Scan for the cell matching the given text and deliver its (X, Y) coordinate at center. 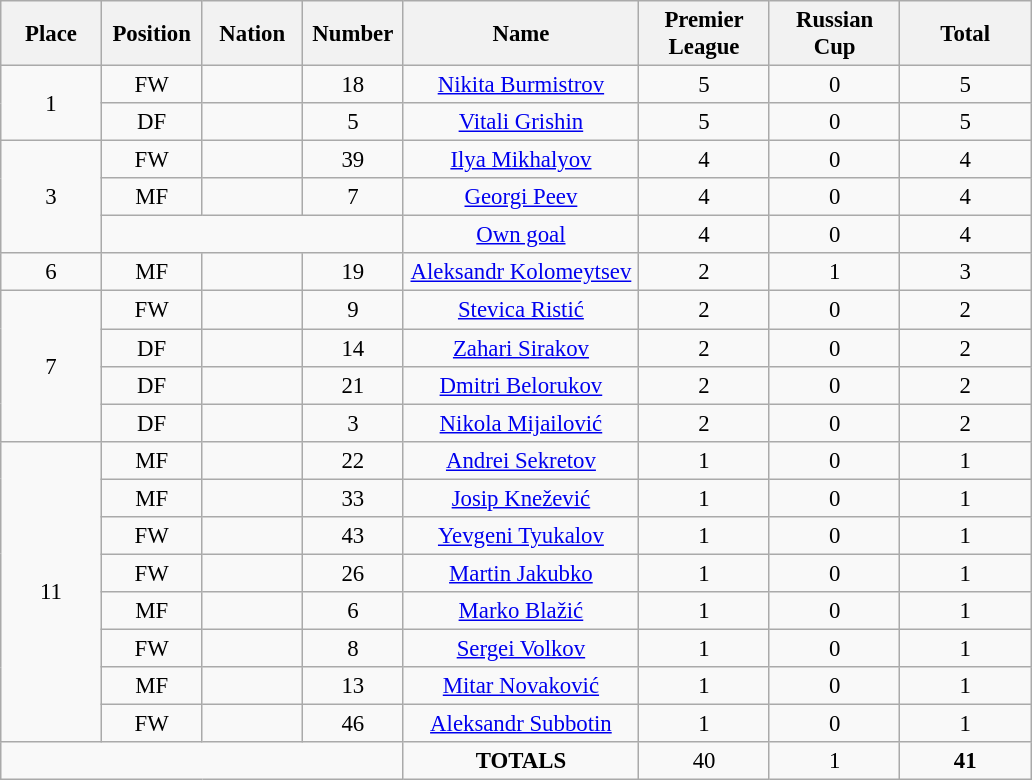
Nikita Burmistrov (521, 85)
Premier League (704, 34)
8 (354, 648)
13 (354, 686)
Russian Cup (834, 34)
Nikola Mijailović (521, 423)
Josip Knežević (521, 498)
21 (354, 385)
Mitar Novaković (521, 686)
Dmitri Belorukov (521, 385)
Yevgeni Tyukalov (521, 536)
26 (354, 573)
Own goal (521, 235)
43 (354, 536)
11 (52, 592)
Position (152, 34)
Nation (252, 34)
40 (704, 761)
Number (354, 34)
TOTALS (521, 761)
Stevica Ristić (521, 310)
18 (354, 85)
Martin Jakubko (521, 573)
Place (52, 34)
9 (354, 310)
Ilya Mikhalyov (521, 160)
Total (966, 34)
Name (521, 34)
39 (354, 160)
22 (354, 460)
Vitali Grishin (521, 122)
46 (354, 724)
14 (354, 348)
Aleksandr Kolomeytsev (521, 273)
41 (966, 761)
33 (354, 498)
Marko Blažić (521, 611)
Sergei Volkov (521, 648)
19 (354, 273)
Georgi Peev (521, 197)
Zahari Sirakov (521, 348)
Andrei Sekretov (521, 460)
Aleksandr Subbotin (521, 724)
